Find where the given text appears and provide that cell's center as [X, Y] coordinate. 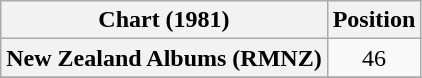
46 [374, 58]
Chart (1981) [164, 20]
Position [374, 20]
New Zealand Albums (RMNZ) [164, 58]
